Pinpoint the cell where the given text exists, returning its (X, Y) midpoint coordinate. 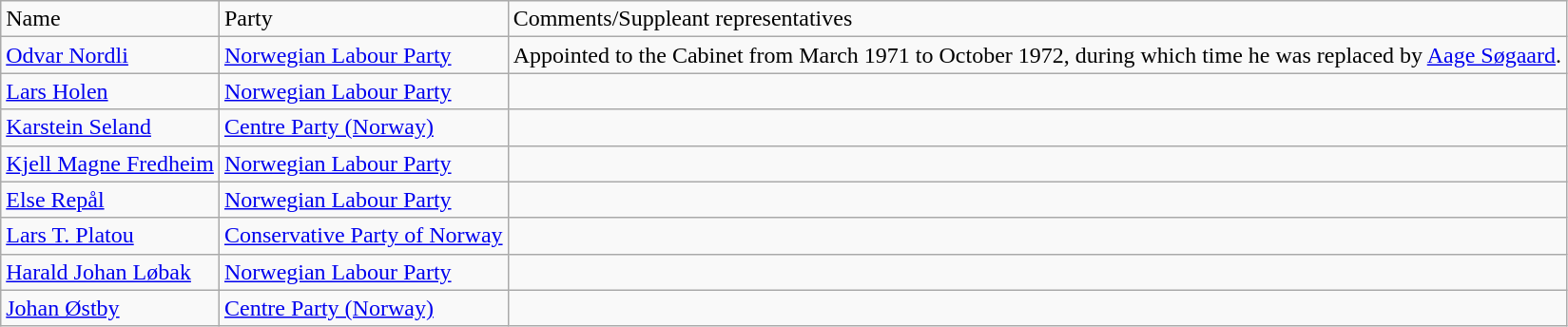
Odvar Nordli (110, 55)
Name (110, 19)
Appointed to the Cabinet from March 1971 to October 1972, during which time he was replaced by Aage Søgaard. (1036, 55)
Kjell Magne Fredheim (110, 163)
Karstein Seland (110, 127)
Comments/Suppleant representatives (1036, 19)
Harald Johan Løbak (110, 272)
Conservative Party of Norway (363, 236)
Lars T. Platou (110, 236)
Party (363, 19)
Johan Østby (110, 308)
Else Repål (110, 200)
Lars Holen (110, 91)
